Return the [x, y] coordinate for the center point of the cell that contains the specified text.  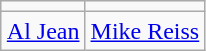
Mike Reiss [145, 31]
Al Jean [43, 31]
